For the text-containing cell, return its midpoint in [X, Y] coordinate format. 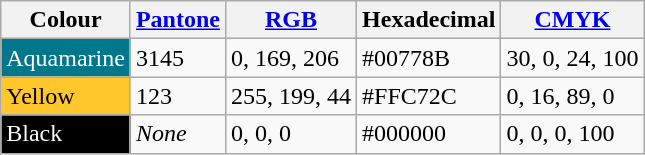
Black [66, 134]
30, 0, 24, 100 [572, 58]
Pantone [178, 20]
#000000 [429, 134]
0, 169, 206 [290, 58]
Yellow [66, 96]
0, 0, 0, 100 [572, 134]
Hexadecimal [429, 20]
3145 [178, 58]
123 [178, 96]
CMYK [572, 20]
255, 199, 44 [290, 96]
Colour [66, 20]
Aquamarine [66, 58]
None [178, 134]
#00778B [429, 58]
0, 16, 89, 0 [572, 96]
#FFC72C [429, 96]
0, 0, 0 [290, 134]
RGB [290, 20]
